Search for the cell housing the specified text and yield its (X, Y) center coordinate. 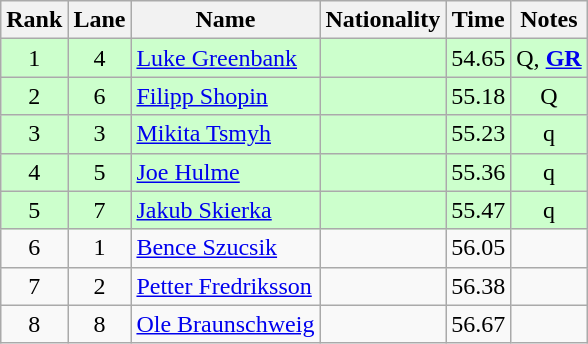
Nationality (383, 20)
56.38 (478, 286)
55.23 (478, 134)
Q (549, 96)
Name (226, 20)
Bence Szucsik (226, 248)
Petter Fredriksson (226, 286)
Jakub Skierka (226, 210)
Rank (34, 20)
Filipp Shopin (226, 96)
Ole Braunschweig (226, 324)
Luke Greenbank (226, 58)
55.18 (478, 96)
Notes (549, 20)
Mikita Tsmyh (226, 134)
56.05 (478, 248)
Lane (100, 20)
Q, GR (549, 58)
56.67 (478, 324)
Joe Hulme (226, 172)
55.47 (478, 210)
Time (478, 20)
54.65 (478, 58)
55.36 (478, 172)
